Pinpoint the cell where the given text exists, returning its [X, Y] midpoint coordinate. 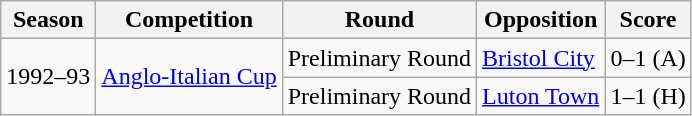
Season [48, 20]
Bristol City [541, 58]
1992–93 [48, 77]
Round [379, 20]
Opposition [541, 20]
Luton Town [541, 96]
Competition [189, 20]
Anglo-Italian Cup [189, 77]
Score [648, 20]
0–1 (A) [648, 58]
1–1 (H) [648, 96]
